Detect which cell encompasses the target text, then output its [X, Y] center coordinate. 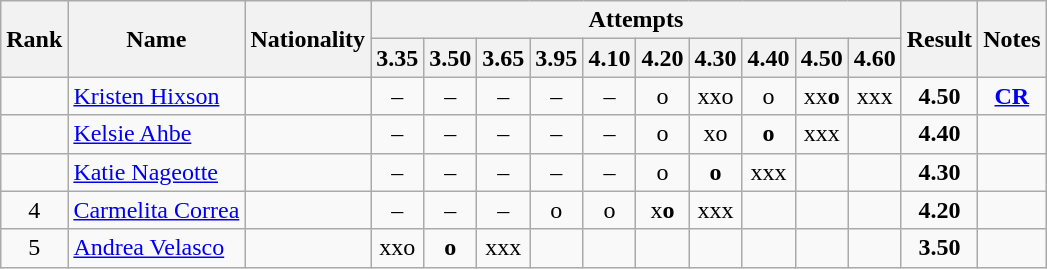
Andrea Velasco [156, 248]
Kelsie Ahbe [156, 134]
4 [34, 210]
Carmelita Correa [156, 210]
CR [1012, 96]
Kristen Hixson [156, 96]
4.60 [874, 58]
3.35 [398, 58]
4.10 [610, 58]
Nationality [308, 39]
Katie Nageotte [156, 172]
Result [939, 39]
Rank [34, 39]
Attempts [636, 20]
Notes [1012, 39]
Name [156, 39]
5 [34, 248]
3.95 [556, 58]
3.65 [504, 58]
